Detect which cell encompasses the target text, then output its [x, y] center coordinate. 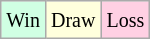
Loss [126, 20]
Win [24, 20]
Draw [72, 20]
